For the text-containing cell, return its midpoint in [X, Y] coordinate format. 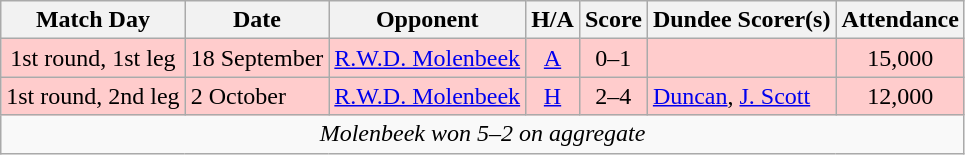
1st round, 1st leg [93, 58]
Dundee Scorer(s) [742, 20]
H [553, 96]
Score [613, 20]
Molenbeek won 5–2 on aggregate [483, 134]
15,000 [900, 58]
12,000 [900, 96]
Attendance [900, 20]
0–1 [613, 58]
Match Day [93, 20]
18 September [257, 58]
A [553, 58]
Opponent [428, 20]
Date [257, 20]
1st round, 2nd leg [93, 96]
H/A [553, 20]
2–4 [613, 96]
Duncan, J. Scott [742, 96]
2 October [257, 96]
